Locate the cell with the specified text and output its (x, y) center coordinate. 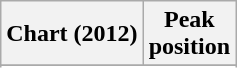
Chart (2012) (72, 34)
Peakposition (189, 34)
